Output the [x, y] coordinate of the center of the cell containing the given text.  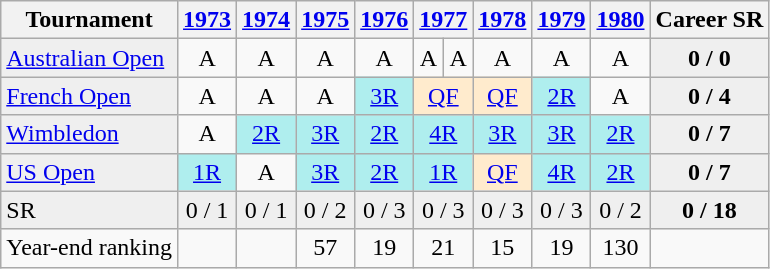
Year-end ranking [90, 248]
1976 [384, 20]
Australian Open [90, 58]
US Open [90, 172]
1980 [620, 20]
1979 [562, 20]
SR [90, 210]
1978 [502, 20]
1975 [326, 20]
Wimbledon [90, 134]
French Open [90, 96]
57 [326, 248]
0 / 0 [710, 58]
21 [444, 248]
Tournament [90, 20]
1974 [266, 20]
130 [620, 248]
0 / 18 [710, 210]
1973 [208, 20]
1977 [444, 20]
15 [502, 248]
0 / 4 [710, 96]
Career SR [710, 20]
